Extract the (X, Y) coordinate from the center of the cell holding the provided text.  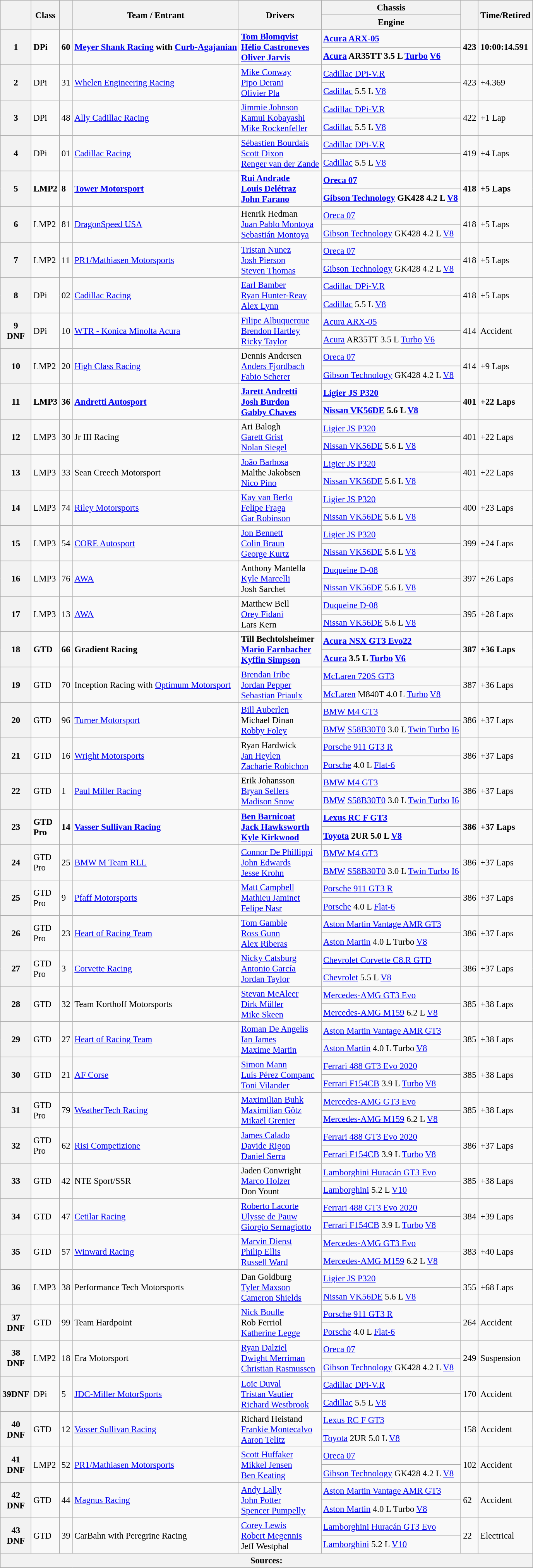
Tower Motorsport (156, 189)
400 (470, 508)
Electrical (506, 1536)
Jimmie Johnson Kamui Kobayashi Mike Rockenfeller (280, 118)
WTR - Konica Minolta Acura (156, 331)
76 (66, 579)
Inception Racing with Optimum Motorsport (156, 685)
38DNF (16, 1358)
48 (66, 118)
Acura 3.5 L Turbo V6 (391, 658)
Pfaff Motorsports (156, 898)
29 (16, 1040)
NTE Sport/SSR (156, 1181)
38 (66, 1288)
+28 Laps (506, 614)
Ari Balogh Garett Grist Nolan Siegel (280, 437)
Jon Bennett Colin Braun George Kurtz (280, 543)
McLaren 720S GT3 (391, 676)
Chevrolet Corvette C8.R GTD (391, 960)
39 (66, 1536)
CarBahn with Peregrine Racing (156, 1536)
66 (66, 650)
Time/Retired (506, 15)
Matthew Bell Orey Fidani Lars Kern (280, 614)
9DNF (16, 331)
54 (66, 543)
Suspension (506, 1358)
419 (470, 154)
6 (16, 224)
AF Corse (156, 1075)
79 (66, 1110)
Mike Conway Pipo Derani Olivier Pla (280, 83)
Andretti Autosport (156, 402)
170 (470, 1394)
Erik Johansson Bryan Sellers Madison Snow (280, 792)
Risi Competizione (156, 1146)
Ben Barnicoat Jack Hawksworth Kyle Kirkwood (280, 827)
Drivers (280, 15)
Ryan Dalziel Dwight Merriman Christian Rasmussen (280, 1358)
Jr III Racing (156, 437)
249 (470, 1358)
CORE Autosport (156, 543)
Turner Motorsport (156, 720)
96 (66, 720)
28 (16, 1004)
+1 Lap (506, 118)
Kay van Berlo Felipe Fraga Gar Robinson (280, 508)
35 (16, 1252)
Tom Gamble Ross Gunn Alex Riberas (280, 933)
Wright Motorsports (156, 756)
Maximilian Buhk Maximilian Götz Mikaël Grenier (280, 1110)
57 (66, 1252)
JDC-Miller MotorSports (156, 1394)
Rui Andrade Louis Delétraz John Farano (280, 189)
384 (470, 1217)
Dennis Andersen Anders Fjordbach Fabio Scherer (280, 366)
Class (46, 15)
37DNF (16, 1323)
Corvette Racing (156, 969)
Andy Lally John Potter Spencer Pumpelly (280, 1500)
Brendan Iribe Jordan Pepper Sebastian Priaulx (280, 685)
Tristan Nunez Josh Pierson Steven Thomas (280, 260)
+23 Laps (506, 508)
Whelen Engineering Racing (156, 83)
264 (470, 1323)
Loïc Duval Tristan Vautier Richard Westbrook (280, 1394)
42 (66, 1181)
Dan Goldburg Tyler Maxson Cameron Shields (280, 1288)
Corey Lewis Robert Megennis Jeff Westphal (280, 1536)
24 (16, 862)
McLaren M840T 4.0 L Turbo V8 (391, 694)
44 (66, 1500)
Team Korthoff Motorsports (156, 1004)
Richard Heistand Frankie Montecalvo Aaron Telitz (280, 1429)
Gradient Racing (156, 650)
Chevrolet 5.5 L V8 (391, 977)
52 (66, 1465)
Team / Entrant (156, 15)
Filipe Albuquerque Brendon Hartley Ricky Taylor (280, 331)
Ryan Hardwick Jan Heylen Zacharie Robichon (280, 756)
Team Hardpoint (156, 1323)
395 (470, 614)
Nicky Catsburg Antonio García Jordan Taylor (280, 969)
Tom Blomqvist Hélio Castroneves Oliver Jarvis (280, 47)
102 (470, 1465)
422 (470, 118)
Engine (391, 22)
Roberto Lacorte Ulysse de Pauw Giorgio Sernagiotto (280, 1217)
99 (66, 1323)
Roman De Angelis Ian James Maxime Martin (280, 1040)
Acura NSX GT3 Evo22 (391, 641)
10:00:14.591 (506, 47)
Scott Huffaker Mikkel Jensen Ben Keating (280, 1465)
James Calado Davide Rigon Daniel Serra (280, 1146)
+9 Laps (506, 366)
355 (470, 1288)
4 (16, 154)
Jarett Andretti Josh Burdon Gabby Chaves (280, 402)
Magnus Racing (156, 1500)
Simon Mann Luís Pérez Companc Toni Vilander (280, 1075)
01 (66, 154)
39DNF (16, 1394)
397 (470, 579)
Sean Creech Motorsport (156, 472)
74 (66, 508)
70 (66, 685)
17 (16, 614)
19 (16, 685)
Jaden Conwright Marco Holzer Don Yount (280, 1181)
Connor De Phillippi John Edwards Jesse Krohn (280, 862)
26 (16, 933)
+39 Laps (506, 1217)
+24 Laps (506, 543)
Till Bechtolsheimer Mario Farnbacher Kyffin Simpson (280, 650)
Era Motorsport (156, 1358)
+68 Laps (506, 1288)
Chassis (391, 8)
João Barbosa Malthe Jakobsen Nico Pino (280, 472)
Earl Bamber Ryan Hunter-Reay Alex Lynn (280, 295)
2 (16, 83)
Riley Motorsports (156, 508)
Henrik Hedman Juan Pablo Montoya Sebastián Montoya (280, 224)
40DNF (16, 1429)
9 (66, 898)
42DNF (16, 1500)
High Class Racing (156, 366)
WeatherTech Racing (156, 1110)
Anthony Mantella Kyle Marcelli Josh Sarchet (280, 579)
158 (470, 1429)
+4 Laps (506, 154)
Cetilar Racing (156, 1217)
Ally Cadillac Racing (156, 118)
Stevan McAleer Dirk Müller Mike Skeen (280, 1004)
43DNF (16, 1536)
Bill Auberlen Michael Dinan Robby Foley (280, 720)
Sébastien Bourdais Scott Dixon Renger van der Zande (280, 154)
7 (16, 260)
60 (66, 47)
Nick Boulle Rob Ferriol Katherine Legge (280, 1323)
Paul Miller Racing (156, 792)
399 (470, 543)
BMW M Team RLL (156, 862)
Matt Campbell Mathieu Jaminet Felipe Nasr (280, 898)
34 (16, 1217)
Meyer Shank Racing with Curb-Agajanian (156, 47)
+26 Laps (506, 579)
Marvin Dienst Philip Ellis Russell Ward (280, 1252)
Performance Tech Motorsports (156, 1288)
Winward Racing (156, 1252)
02 (66, 295)
383 (470, 1252)
+4.369 (506, 83)
Sources: (266, 1561)
+40 Laps (506, 1252)
81 (66, 224)
DragonSpeed USA (156, 224)
15 (16, 543)
41DNF (16, 1465)
47 (66, 1217)
